Pinpoint the cell where the given text exists, returning its [x, y] midpoint coordinate. 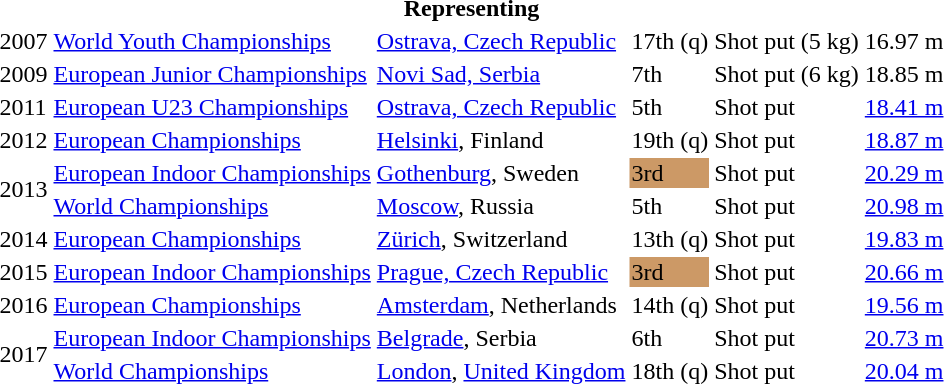
Shot put (6 kg) [787, 74]
World Youth Championships [212, 41]
Amsterdam, Netherlands [501, 305]
14th (q) [670, 305]
World Championships [212, 206]
13th (q) [670, 239]
Belgrade, Serbia [501, 338]
European U23 Championships [212, 107]
17th (q) [670, 41]
Shot put (5 kg) [787, 41]
Helsinki, Finland [501, 140]
Prague, Czech Republic [501, 272]
Gothenburg, Sweden [501, 173]
7th [670, 74]
6th [670, 338]
Moscow, Russia [501, 206]
Novi Sad, Serbia [501, 74]
Zürich, Switzerland [501, 239]
19th (q) [670, 140]
European Junior Championships [212, 74]
